Extract the (X, Y) coordinate from the center of the cell holding the provided text.  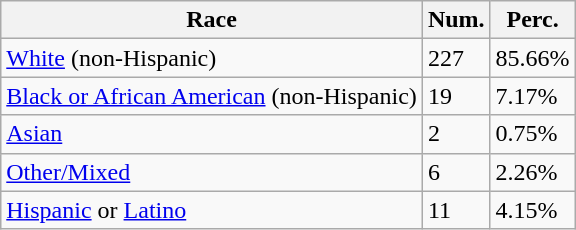
Perc. (532, 20)
Asian (212, 134)
11 (456, 210)
6 (456, 172)
Num. (456, 20)
Other/Mixed (212, 172)
0.75% (532, 134)
85.66% (532, 58)
4.15% (532, 210)
White (non-Hispanic) (212, 58)
19 (456, 96)
2 (456, 134)
2.26% (532, 172)
Race (212, 20)
Black or African American (non-Hispanic) (212, 96)
Hispanic or Latino (212, 210)
227 (456, 58)
7.17% (532, 96)
